Return the (X, Y) coordinate for the center point of the cell that contains the specified text.  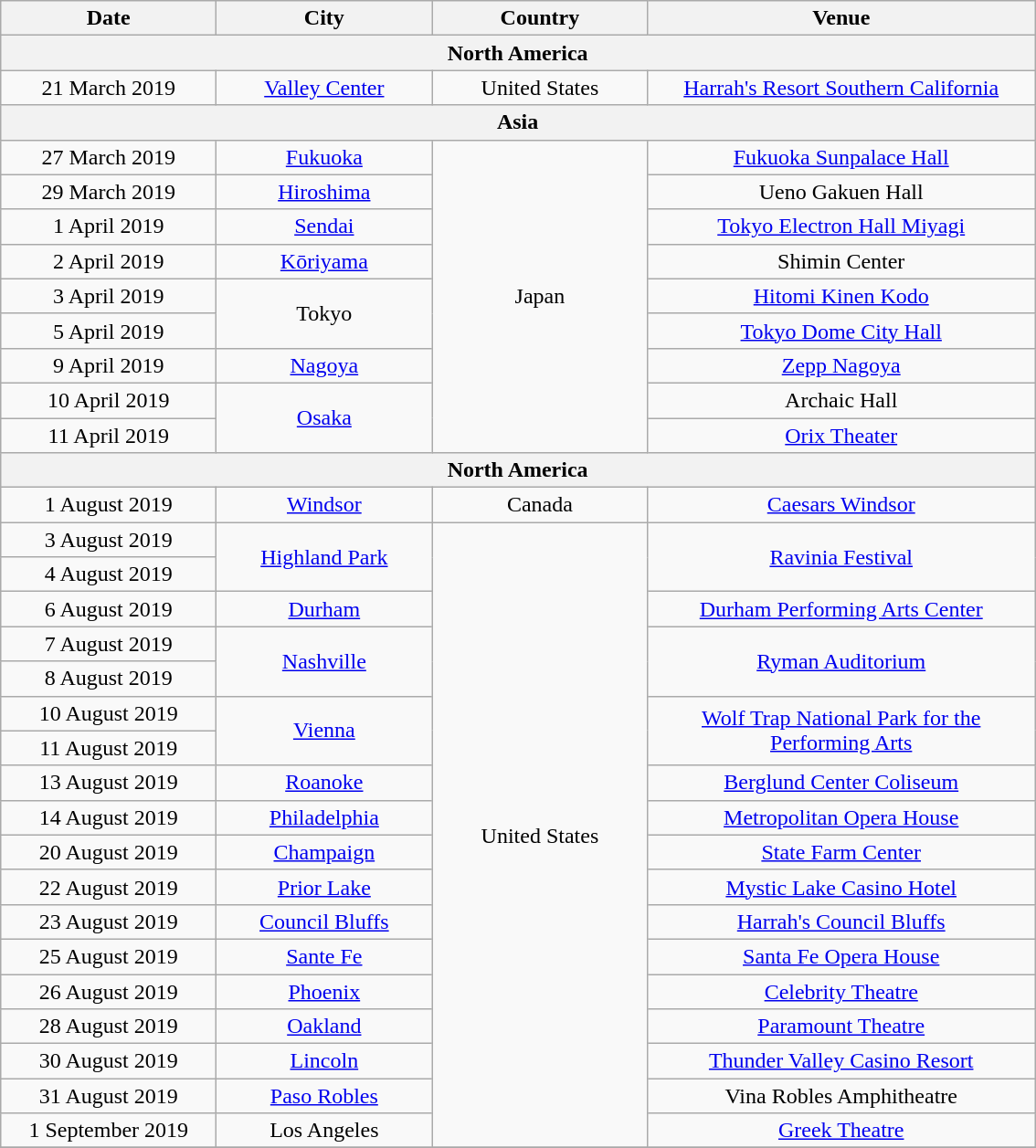
Paramount Theatre (841, 1027)
27 March 2019 (109, 157)
City (324, 18)
Ueno Gakuen Hall (841, 192)
20 August 2019 (109, 852)
3 April 2019 (109, 296)
Tokyo Dome City Hall (841, 331)
1 September 2019 (109, 1131)
Durham (324, 609)
13 August 2019 (109, 783)
Vienna (324, 731)
Mystic Lake Casino Hotel (841, 887)
Celebrity Theatre (841, 991)
Prior Lake (324, 887)
Archaic Hall (841, 400)
Highland Park (324, 557)
7 August 2019 (109, 644)
14 August 2019 (109, 817)
Los Angeles (324, 1131)
Ryman Auditorium (841, 661)
Sendai (324, 226)
Japan (540, 296)
Zepp Nagoya (841, 365)
Fukuoka Sunpalace Hall (841, 157)
Canada (540, 505)
Lincoln (324, 1061)
Paso Robles (324, 1096)
11 April 2019 (109, 436)
Philadelphia (324, 817)
Sante Fe (324, 956)
21 March 2019 (109, 88)
31 August 2019 (109, 1096)
Harrah's Resort Southern California (841, 88)
Greek Theatre (841, 1131)
Durham Performing Arts Center (841, 609)
28 August 2019 (109, 1027)
9 April 2019 (109, 365)
Hiroshima (324, 192)
Metropolitan Opera House (841, 817)
Venue (841, 18)
Ravinia Festival (841, 557)
10 April 2019 (109, 400)
22 August 2019 (109, 887)
State Farm Center (841, 852)
Fukuoka (324, 157)
1 April 2019 (109, 226)
23 August 2019 (109, 922)
Phoenix (324, 991)
Wolf Trap National Park for the Performing Arts (841, 731)
Orix Theater (841, 436)
29 March 2019 (109, 192)
3 August 2019 (109, 540)
Valley Center (324, 88)
Vina Robles Amphitheatre (841, 1096)
Thunder Valley Casino Resort (841, 1061)
Santa Fe Opera House (841, 956)
Harrah's Council Bluffs (841, 922)
Oakland (324, 1027)
Council Bluffs (324, 922)
Nagoya (324, 365)
Windsor (324, 505)
8 August 2019 (109, 679)
4 August 2019 (109, 574)
Asia (518, 122)
30 August 2019 (109, 1061)
Shimin Center (841, 261)
Hitomi Kinen Kodo (841, 296)
Date (109, 18)
25 August 2019 (109, 956)
Kōriyama (324, 261)
2 April 2019 (109, 261)
10 August 2019 (109, 713)
Nashville (324, 661)
Champaign (324, 852)
1 August 2019 (109, 505)
Roanoke (324, 783)
11 August 2019 (109, 748)
Berglund Center Coliseum (841, 783)
Country (540, 18)
Caesars Windsor (841, 505)
Tokyo (324, 313)
6 August 2019 (109, 609)
Tokyo Electron Hall Miyagi (841, 226)
Osaka (324, 417)
26 August 2019 (109, 991)
5 April 2019 (109, 331)
